Pinpoint the cell where the given text exists, returning its [x, y] midpoint coordinate. 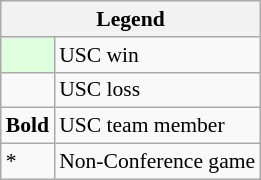
USC team member [157, 126]
Non-Conference game [157, 162]
USC loss [157, 90]
Bold [28, 126]
* [28, 162]
Legend [130, 19]
USC win [157, 55]
